Pinpoint the cell where the given text exists, returning its [X, Y] midpoint coordinate. 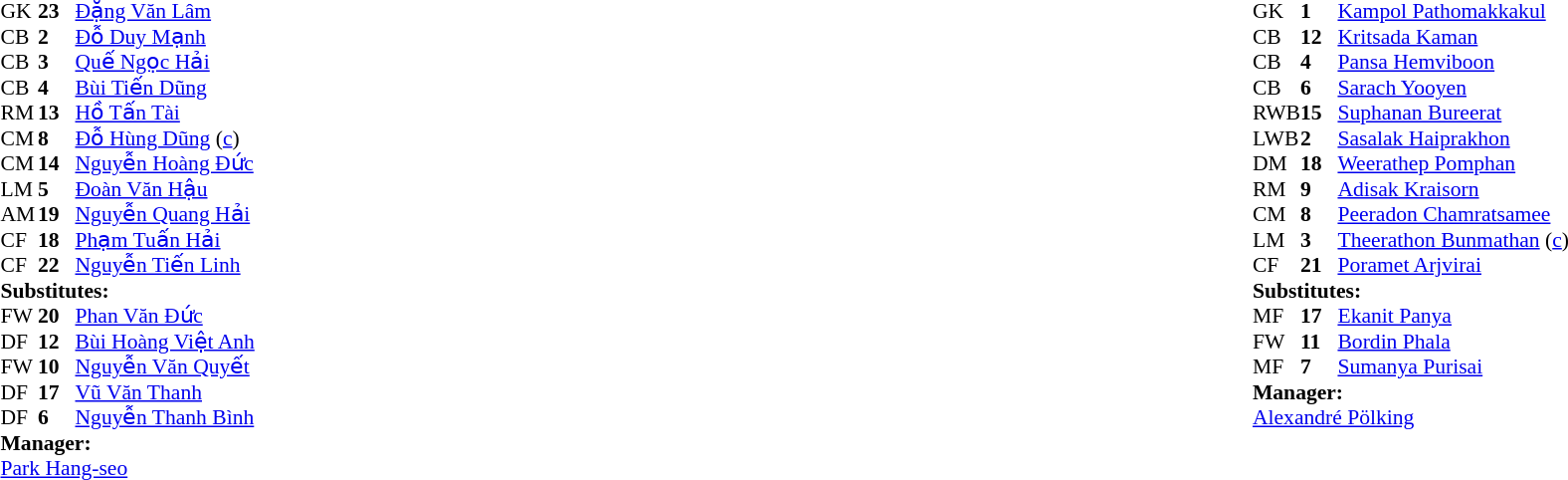
Manager: [127, 443]
19 [57, 214]
Đoàn Văn Hậu [165, 189]
Hồ Tấn Tài [165, 113]
Phạm Tuấn Hải [165, 240]
Bùi Hoàng Việt Anh [165, 342]
21 [1319, 266]
Nguyễn Quang Hải [165, 214]
Quế Ngọc Hải [165, 63]
Nguyễn Văn Quyết [165, 367]
Nguyễn Tiến Linh [165, 266]
Nguyễn Thanh Bình [165, 417]
22 [57, 266]
Nguyễn Hoàng Đức [165, 164]
10 [57, 367]
20 [57, 316]
15 [1319, 113]
Substitutes: [127, 291]
7 [1319, 367]
9 [1319, 189]
RWB [1276, 113]
Bùi Tiến Dũng [165, 88]
DM [1276, 164]
AM [19, 214]
11 [1319, 342]
5 [57, 189]
Vũ Văn Thanh [165, 392]
LWB [1276, 138]
13 [57, 113]
14 [57, 164]
Phan Văn Đức [165, 316]
Đỗ Hùng Dũng (c) [165, 138]
Đỗ Duy Mạnh [165, 37]
